Pinpoint the cell where the given text exists, returning its [X, Y] midpoint coordinate. 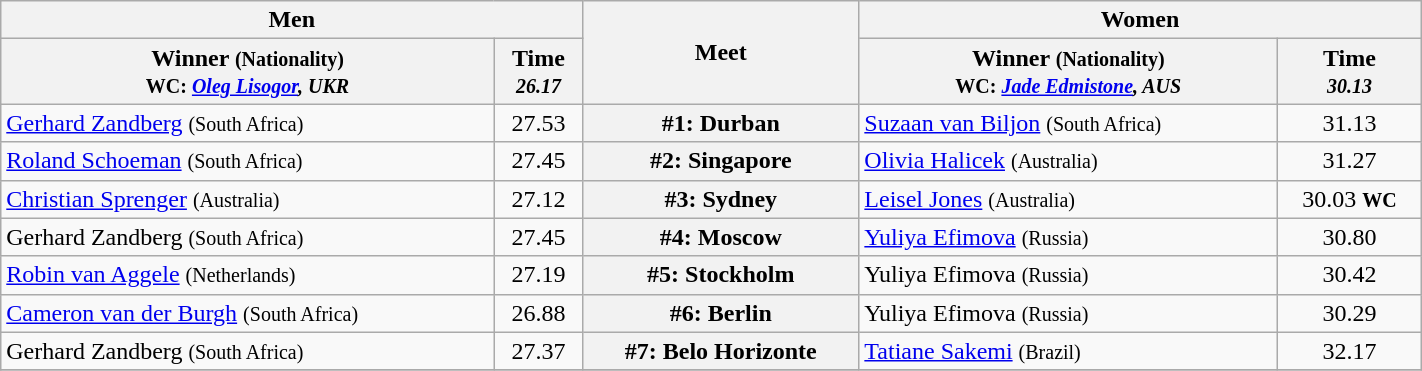
30.42 [1350, 275]
Winner (Nationality)WC: Jade Edmistone, AUS [1068, 72]
#6: Berlin [721, 313]
Meet [721, 52]
31.27 [1350, 161]
Leisel Jones (Australia) [1068, 199]
Winner (Nationality) WC: Oleg Lisogor, UKR [248, 72]
27.12 [538, 199]
#7: Belo Horizonte [721, 351]
Cameron van der Burgh (South Africa) [248, 313]
Time 26.17 [538, 72]
#4: Moscow [721, 237]
#1: Durban [721, 123]
Women [1140, 20]
Olivia Halicek (Australia) [1068, 161]
27.53 [538, 123]
Time30.13 [1350, 72]
32.17 [1350, 351]
#3: Sydney [721, 199]
Men [292, 20]
Tatiane Sakemi (Brazil) [1068, 351]
Christian Sprenger (Australia) [248, 199]
30.80 [1350, 237]
Robin van Aggele (Netherlands) [248, 275]
#2: Singapore [721, 161]
30.03 WC [1350, 199]
27.19 [538, 275]
#5: Stockholm [721, 275]
31.13 [1350, 123]
Roland Schoeman (South Africa) [248, 161]
Suzaan van Biljon (South Africa) [1068, 123]
27.37 [538, 351]
30.29 [1350, 313]
26.88 [538, 313]
